Find where the given text appears and provide that cell's center as [x, y] coordinate. 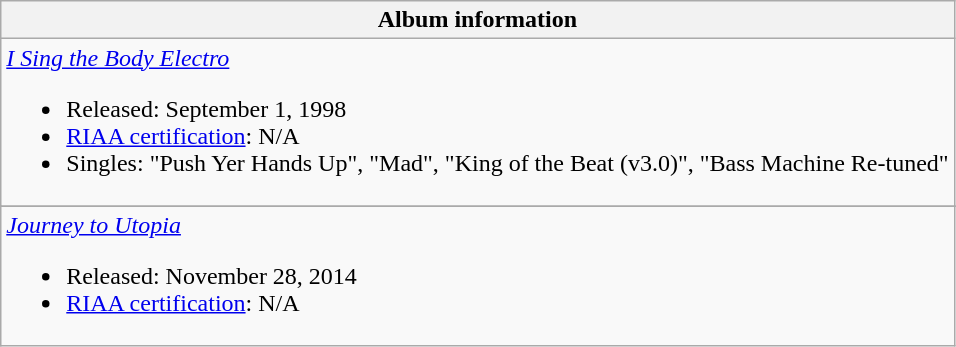
Album information [478, 20]
Journey to UtopiaReleased: November 28, 2014RIAA certification: N/A [478, 276]
